Return (x, y) of the center of cell containing provided text 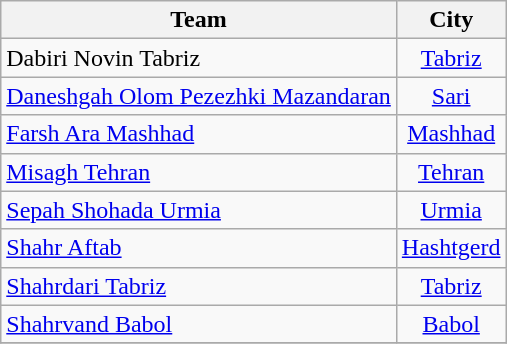
Misagh Tehran (199, 172)
Tehran (451, 172)
Sari (451, 96)
Sepah Shohada Urmia (199, 210)
Shahrvand Babol (199, 324)
Daneshgah Olom Pezezhki Mazandaran (199, 96)
Farsh Ara Mashhad (199, 134)
Dabiri Novin Tabriz (199, 58)
Urmia (451, 210)
City (451, 20)
Team (199, 20)
Shahrdari Tabriz (199, 286)
Mashhad (451, 134)
Shahr Aftab (199, 248)
Babol (451, 324)
Hashtgerd (451, 248)
